Determine the [x, y] coordinate at the center of the cell enclosing the given text.  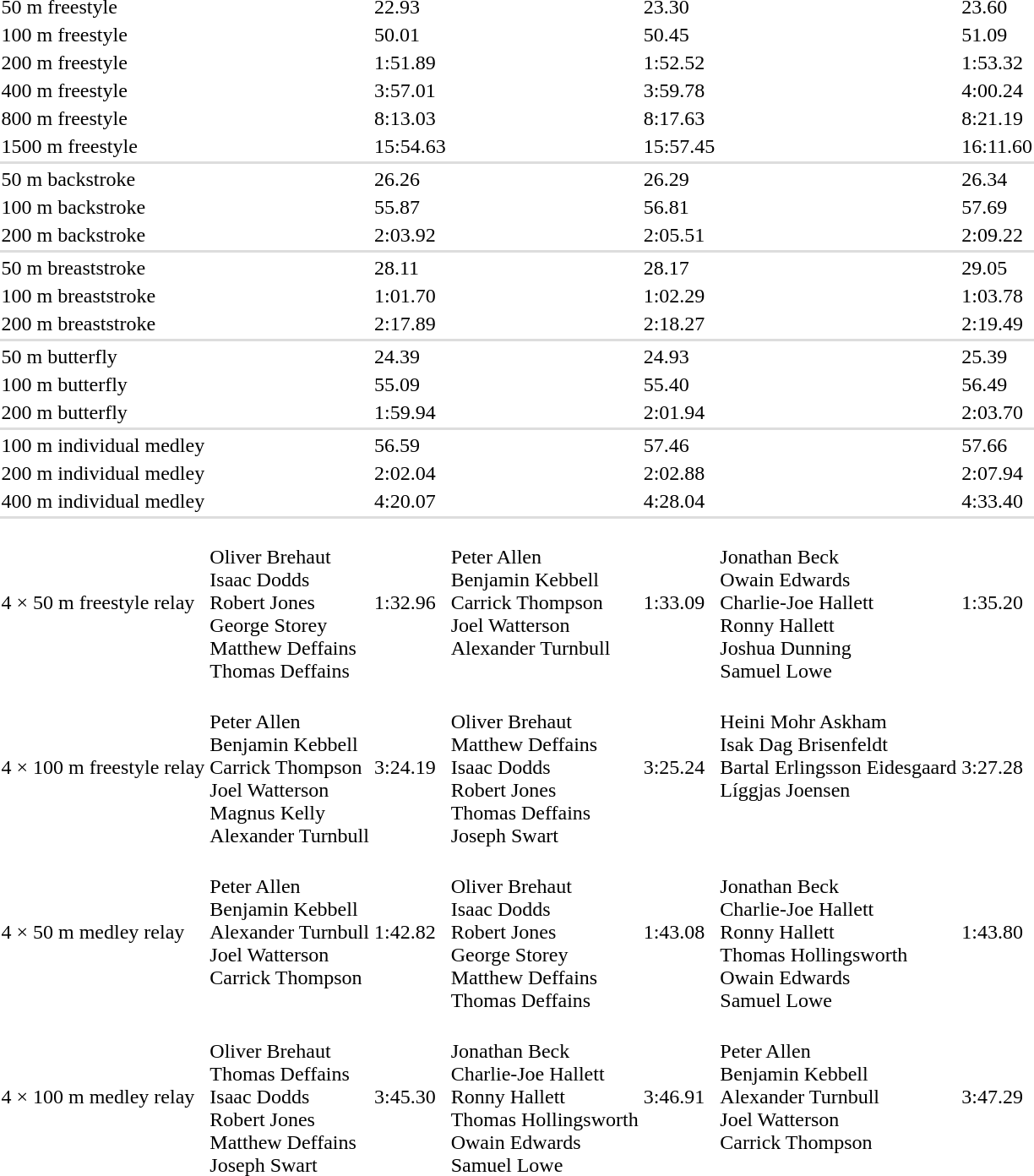
100 m backstroke [103, 207]
Oliver Brehaut Isaac Dodds Robert Jones George StoreyMatthew Deffains Thomas Deffains [544, 932]
200 m individual medley [103, 473]
100 m breaststroke [103, 296]
29.05 [997, 268]
1500 m freestyle [103, 146]
1:35.20 [997, 602]
Peter Allen Benjamin Kebbell Alexander Turnbull Joel WattersonCarrick Thompson [290, 932]
1:32.96 [410, 602]
200 m breaststroke [103, 324]
400 m individual medley [103, 501]
200 m backstroke [103, 235]
2:01.94 [679, 412]
2:18.27 [679, 324]
1:42.82 [410, 932]
4:20.07 [410, 501]
4:00.24 [997, 90]
3:27.28 [997, 767]
200 m freestyle [103, 63]
100 m individual medley [103, 445]
4 × 50 m freestyle relay [103, 602]
2:05.51 [679, 235]
50 m backstroke [103, 179]
51.09 [997, 35]
3:24.19 [410, 767]
100 m butterfly [103, 384]
16:11.60 [997, 146]
24.93 [679, 357]
2:07.94 [997, 473]
2:17.89 [410, 324]
15:57.45 [679, 146]
56.81 [679, 207]
4 × 100 m freestyle relay [103, 767]
56.49 [997, 384]
Jonathan Beck Charlie-Joe Hallett Ronny Hallett Thomas HollingsworthOwain Edwards Samuel Lowe [838, 932]
Heini Mohr Askham Isak Dag Brisenfeldt Bartal Erlingsson Eidesgaard Líggjas Joensen [838, 767]
4:33.40 [997, 501]
26.34 [997, 179]
50.45 [679, 35]
800 m freestyle [103, 118]
57.46 [679, 445]
Jonathan BeckOwain EdwardsCharlie-Joe HallettRonny HallettJoshua Dunning Samuel Lowe [838, 602]
Peter AllenBenjamin KebbellCarrick ThompsonJoel WattersonMagnus Kelly Alexander Turnbull [290, 767]
1:51.89 [410, 63]
4 × 50 m medley relay [103, 932]
1:02.29 [679, 296]
200 m butterfly [103, 412]
28.17 [679, 268]
100 m freestyle [103, 35]
2:03.92 [410, 235]
2:02.88 [679, 473]
Oliver BrehautIsaac DoddsRobert JonesGeorge StoreyMatthew Deffains Thomas Deffains [290, 602]
50 m breaststroke [103, 268]
55.09 [410, 384]
50 m butterfly [103, 357]
2:09.22 [997, 235]
1:01.70 [410, 296]
1:59.94 [410, 412]
2:03.70 [997, 412]
24.39 [410, 357]
3:25.24 [679, 767]
1:43.08 [679, 932]
8:17.63 [679, 118]
4:28.04 [679, 501]
400 m freestyle [103, 90]
57.66 [997, 445]
3:59.78 [679, 90]
8:13.03 [410, 118]
Peter AllenBenjamin KebbellCarrick ThompsonJoel WattersonAlexander Turnbull [544, 602]
1:03.78 [997, 296]
26.26 [410, 179]
26.29 [679, 179]
56.59 [410, 445]
Oliver BrehautMatthew Deffains Isaac DoddsRobert JonesThomas Deffains Joseph Swart [544, 767]
8:21.19 [997, 118]
15:54.63 [410, 146]
1:53.32 [997, 63]
55.87 [410, 207]
55.40 [679, 384]
57.69 [997, 207]
3:57.01 [410, 90]
1:52.52 [679, 63]
2:19.49 [997, 324]
1:33.09 [679, 602]
1:43.80 [997, 932]
25.39 [997, 357]
2:02.04 [410, 473]
28.11 [410, 268]
50.01 [410, 35]
